Pinpoint the cell where the given text exists, returning its [X, Y] midpoint coordinate. 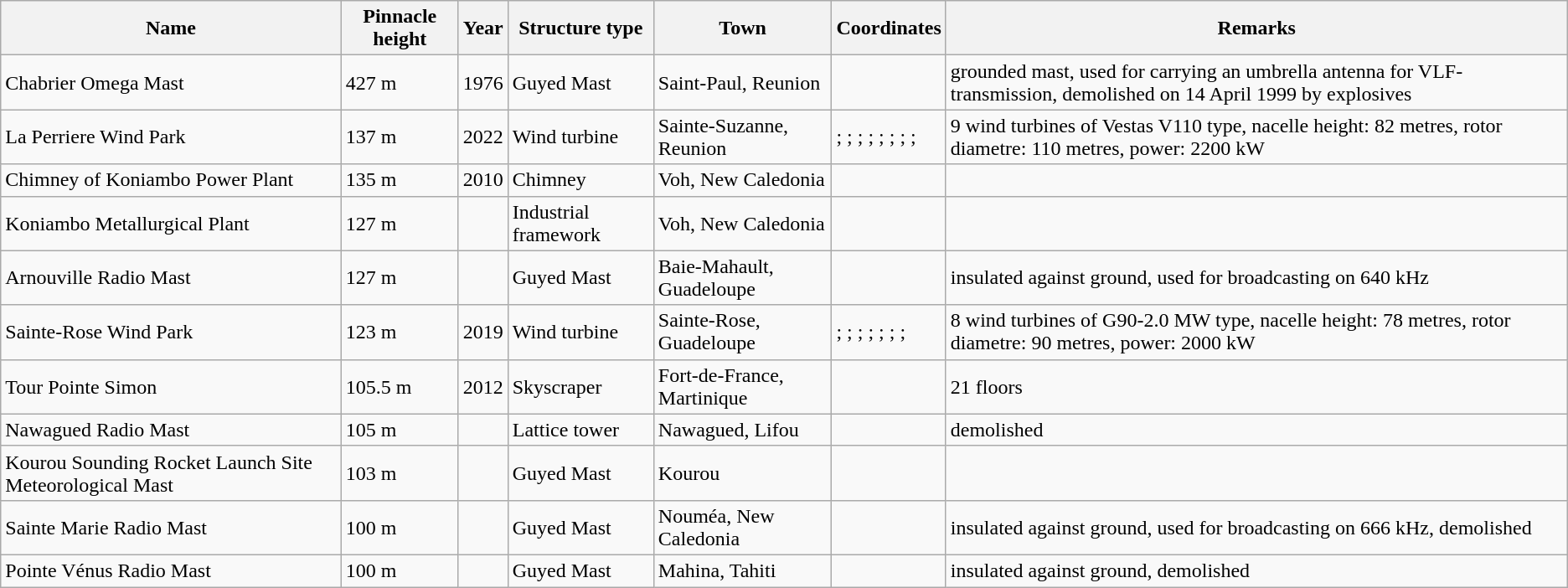
; ; ; ; ; ; ; ; [889, 137]
2010 [482, 180]
Chabrier Omega Mast [171, 82]
Pointe Vénus Radio Mast [171, 570]
; ; ; ; ; ; ; [889, 332]
Sainte Marie Radio Mast [171, 528]
123 m [400, 332]
Baie-Mahault, Guadeloupe [742, 278]
Pinnacle height [400, 28]
Koniambo Metallurgical Plant [171, 223]
135 m [400, 180]
Nouméa, New Caledonia [742, 528]
Remarks [1256, 28]
Sainte-Suzanne, Reunion [742, 137]
2022 [482, 137]
103 m [400, 472]
Tour Pointe Simon [171, 387]
105.5 m [400, 387]
insulated against ground, used for broadcasting on 640 kHz [1256, 278]
Kourou [742, 472]
Chimney [580, 180]
Year [482, 28]
105 m [400, 430]
insulated against ground, used for broadcasting on 666 kHz, demolished [1256, 528]
Structure type [580, 28]
Name [171, 28]
Arnouville Radio Mast [171, 278]
grounded mast, used for carrying an umbrella antenna for VLF-transmission, demolished on 14 April 1999 by explosives [1256, 82]
Fort-de-France, Martinique [742, 387]
Sainte-Rose, Guadeloupe [742, 332]
insulated against ground, demolished [1256, 570]
427 m [400, 82]
demolished [1256, 430]
137 m [400, 137]
2012 [482, 387]
21 floors [1256, 387]
Lattice tower [580, 430]
Mahina, Tahiti [742, 570]
Town [742, 28]
La Perriere Wind Park [171, 137]
Nawagued, Lifou [742, 430]
Nawagued Radio Mast [171, 430]
Chimney of Koniambo Power Plant [171, 180]
9 wind turbines of Vestas V110 type, nacelle height: 82 metres, rotor diametre: 110 metres, power: 2200 kW [1256, 137]
2019 [482, 332]
Industrial framework [580, 223]
Coordinates [889, 28]
Saint-Paul, Reunion [742, 82]
8 wind turbines of G90-2.0 MW type, nacelle height: 78 metres, rotor diametre: 90 metres, power: 2000 kW [1256, 332]
Sainte-Rose Wind Park [171, 332]
Kourou Sounding Rocket Launch Site Meteorological Mast [171, 472]
Skyscraper [580, 387]
1976 [482, 82]
